Return (x, y) of the center of cell containing provided text 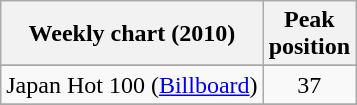
Weekly chart (2010) (132, 34)
Peakposition (309, 34)
37 (309, 85)
Japan Hot 100 (Billboard) (132, 85)
